For the text-containing cell, return its midpoint in [X, Y] coordinate format. 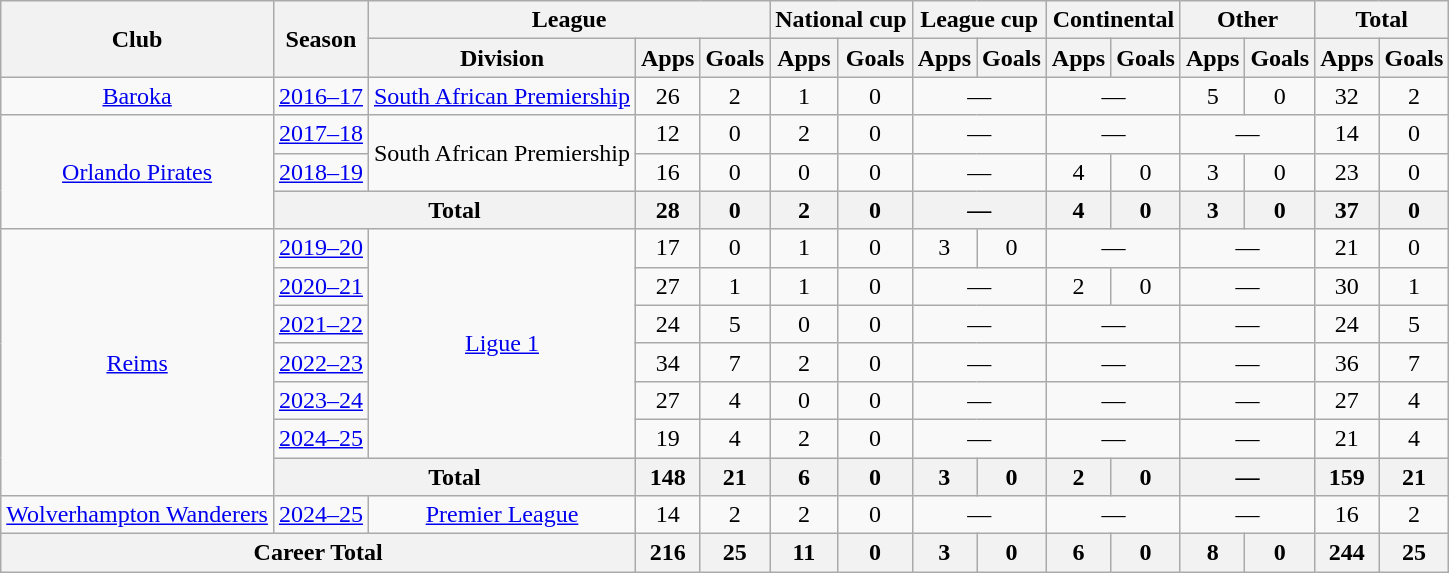
37 [1347, 210]
Other [1247, 20]
30 [1347, 286]
2021–22 [320, 324]
Orlando Pirates [138, 172]
244 [1347, 553]
League cup [979, 20]
26 [668, 96]
34 [668, 362]
216 [668, 553]
17 [668, 248]
2023–24 [320, 400]
2019–20 [320, 248]
Baroka [138, 96]
Career Total [318, 553]
League [568, 20]
Wolverhampton Wanderers [138, 515]
Continental [1113, 20]
Premier League [502, 515]
11 [804, 553]
12 [668, 134]
32 [1347, 96]
Division [502, 58]
2020–21 [320, 286]
2016–17 [320, 96]
159 [1347, 477]
148 [668, 477]
Reims [138, 362]
8 [1212, 553]
36 [1347, 362]
Season [320, 39]
2017–18 [320, 134]
2022–23 [320, 362]
Ligue 1 [502, 343]
National cup [841, 20]
19 [668, 438]
28 [668, 210]
2018–19 [320, 172]
23 [1347, 172]
Club [138, 39]
